For the text-containing cell, return its midpoint in (x, y) coordinate format. 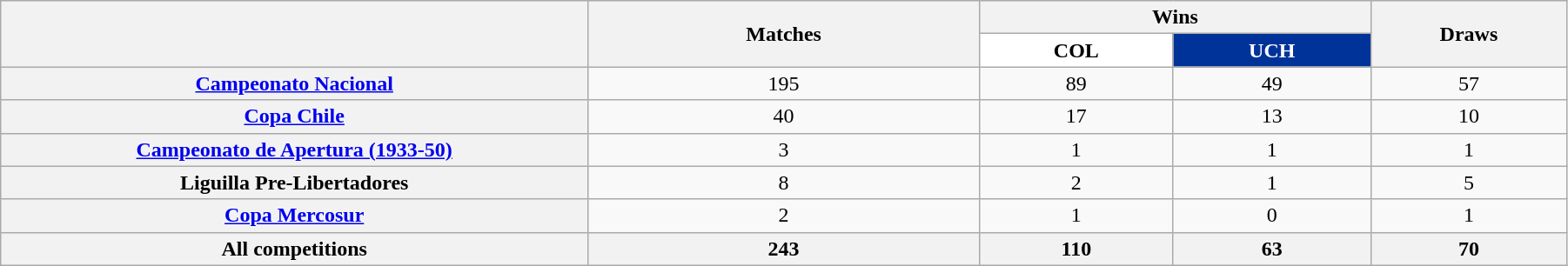
110 (1077, 249)
40 (784, 116)
243 (784, 249)
UCH (1272, 50)
57 (1469, 83)
Matches (784, 34)
Wins (1176, 17)
Copa Chile (294, 116)
COL (1077, 50)
13 (1272, 116)
Copa Mercosur (294, 216)
3 (784, 150)
17 (1077, 116)
Draws (1469, 34)
0 (1272, 216)
63 (1272, 249)
70 (1469, 249)
All competitions (294, 249)
8 (784, 183)
10 (1469, 116)
Campeonato de Apertura (1933-50) (294, 150)
Campeonato Nacional (294, 83)
5 (1469, 183)
49 (1272, 83)
195 (784, 83)
89 (1077, 83)
Liguilla Pre-Libertadores (294, 183)
